Find where the given text appears and provide that cell's center as [x, y] coordinate. 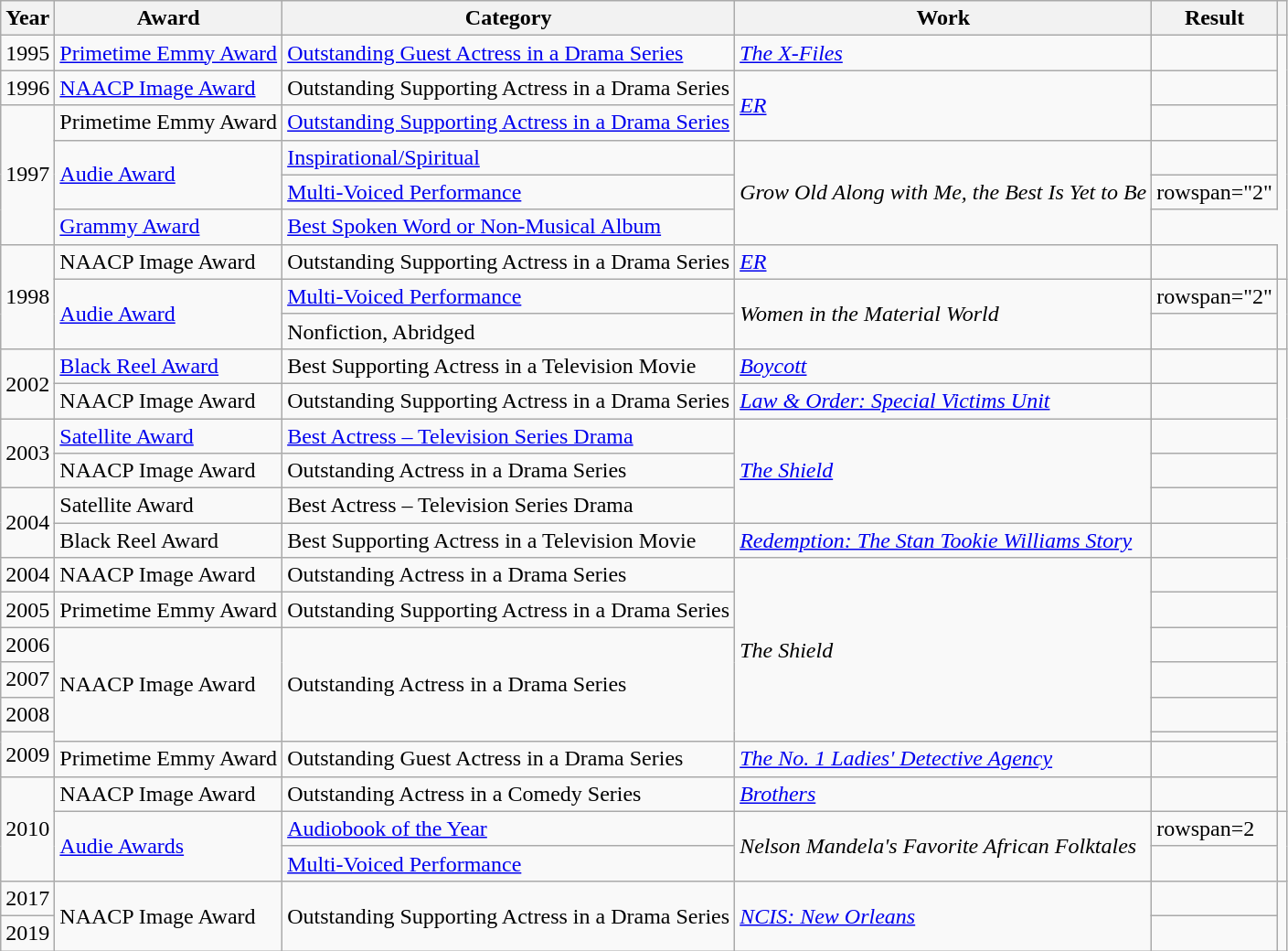
Grow Old Along with Me, the Best Is Yet to Be [943, 192]
2006 [27, 645]
Best Spoken Word or Non-Musical Album [508, 227]
Audiobook of the Year [508, 828]
Redemption: The Stan Tookie Williams Story [943, 540]
Boycott [943, 366]
2017 [27, 898]
2007 [27, 679]
Nonfiction, Abridged [508, 331]
1996 [27, 88]
Category [508, 18]
Work [943, 18]
Outstanding Actress in a Comedy Series [508, 794]
Inspirational/Spiritual [508, 157]
rowspan=2 [1215, 828]
1997 [27, 175]
2003 [27, 454]
2019 [27, 933]
Nelson Mandela's Favorite African Folktales [943, 846]
2009 [27, 753]
Award [168, 18]
2005 [27, 610]
Women in the Material World [943, 314]
Grammy Award [168, 227]
Brothers [943, 794]
1998 [27, 296]
Audie Awards [168, 846]
2010 [27, 828]
Result [1215, 18]
The No. 1 Ladies' Detective Agency [943, 759]
The X-Files [943, 53]
NCIS: New Orleans [943, 915]
2002 [27, 383]
2008 [27, 714]
Law & Order: Special Victims Unit [943, 401]
1995 [27, 53]
Year [27, 18]
